Find where the given text appears and provide that cell's center as (X, Y) coordinate. 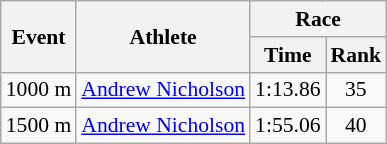
Rank (356, 55)
1:55.06 (288, 126)
Time (288, 55)
40 (356, 126)
1000 m (38, 90)
35 (356, 90)
Event (38, 36)
1:13.86 (288, 90)
1500 m (38, 126)
Athlete (163, 36)
Race (318, 19)
